Determine the [X, Y] coordinate at the center of the cell enclosing the given text.  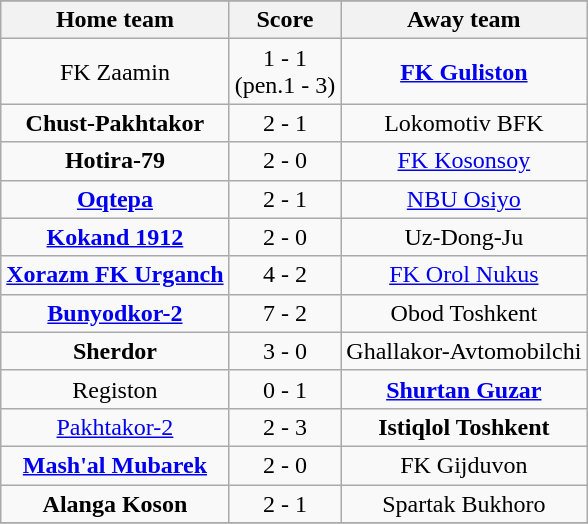
Pakhtakor-2 [115, 427]
Chust-Pakhtakor [115, 123]
FK Kosonsoy [464, 161]
Kokand 1912 [115, 237]
Sherdor [115, 351]
0 - 1 [285, 389]
Registon [115, 389]
Score [285, 20]
Xorazm FK Urganch [115, 275]
Uz-Dong-Ju [464, 237]
Mash'al Mubarek [115, 465]
2 - 3 [285, 427]
Alanga Koson [115, 503]
Ghallakor-Avtomobilchi [464, 351]
FK Gijduvon [464, 465]
Bunyodkor-2 [115, 313]
Istiqlol Toshkent [464, 427]
1 - 1 (pen.1 - 3) [285, 72]
Lokomotiv BFK [464, 123]
NBU Osiyo [464, 199]
Oqtepa [115, 199]
FK Zaamin [115, 72]
Hotira-79 [115, 161]
Shurtan Guzar [464, 389]
FK Orol Nukus [464, 275]
Obod Toshkent [464, 313]
4 - 2 [285, 275]
Spartak Bukhoro [464, 503]
Home team [115, 20]
FK Guliston [464, 72]
7 - 2 [285, 313]
3 - 0 [285, 351]
Away team [464, 20]
